Return the (x, y) coordinate for the center point of the cell that contains the specified text.  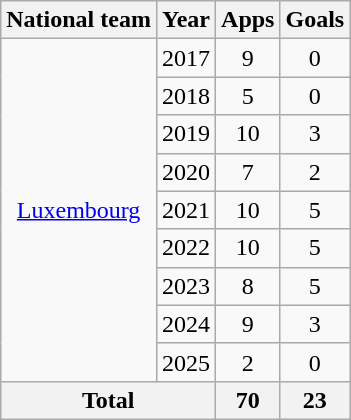
2018 (186, 96)
Goals (315, 20)
23 (315, 400)
Luxembourg (79, 210)
2021 (186, 210)
70 (248, 400)
Apps (248, 20)
2017 (186, 58)
Total (108, 400)
7 (248, 172)
National team (79, 20)
Year (186, 20)
8 (248, 286)
2025 (186, 362)
2023 (186, 286)
2020 (186, 172)
2019 (186, 134)
2022 (186, 248)
2024 (186, 324)
